Locate the cell with the specified text and output its [X, Y] center coordinate. 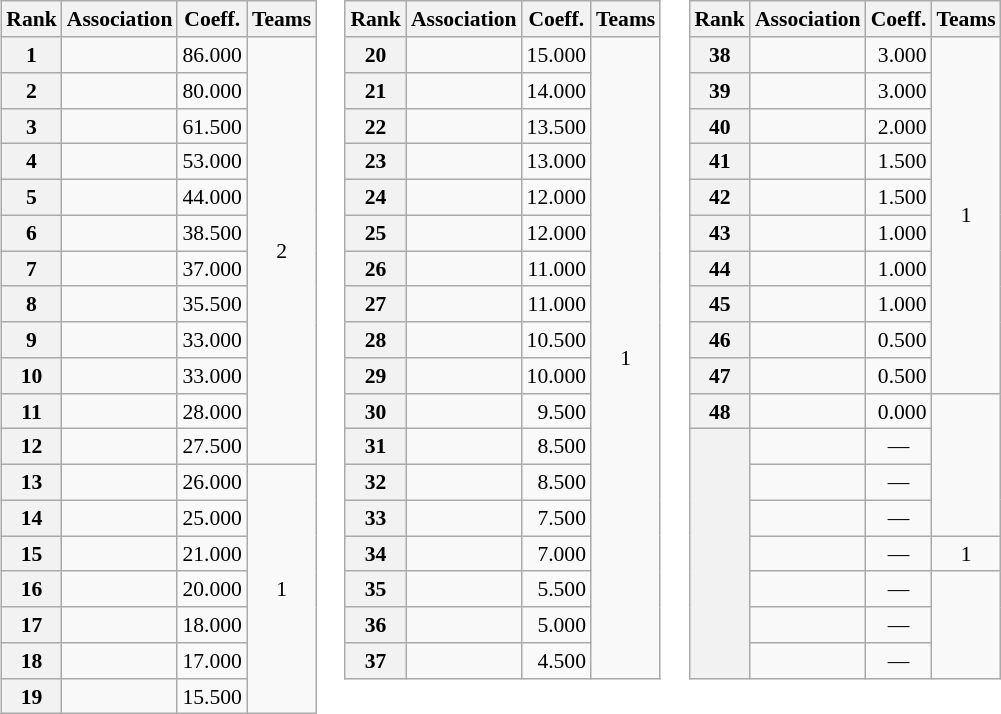
27 [376, 304]
44 [720, 269]
41 [720, 162]
45 [720, 304]
29 [376, 376]
7.000 [556, 554]
8 [32, 304]
3 [32, 126]
25 [376, 233]
30 [376, 411]
80.000 [212, 91]
11 [32, 411]
18 [32, 661]
12 [32, 447]
15.500 [212, 696]
4.500 [556, 661]
10 [32, 376]
38 [720, 55]
6 [32, 233]
15 [32, 554]
26 [376, 269]
13 [32, 482]
18.000 [212, 625]
13.500 [556, 126]
44.000 [212, 197]
9.500 [556, 411]
36 [376, 625]
0.000 [899, 411]
15.000 [556, 55]
24 [376, 197]
33 [376, 518]
5.500 [556, 589]
61.500 [212, 126]
21.000 [212, 554]
38.500 [212, 233]
37.000 [212, 269]
5 [32, 197]
35 [376, 589]
21 [376, 91]
43 [720, 233]
20 [376, 55]
23 [376, 162]
39 [720, 91]
31 [376, 447]
20.000 [212, 589]
2.000 [899, 126]
16 [32, 589]
14 [32, 518]
17 [32, 625]
7.500 [556, 518]
5.000 [556, 625]
42 [720, 197]
10.000 [556, 376]
34 [376, 554]
13.000 [556, 162]
10.500 [556, 340]
32 [376, 482]
35.500 [212, 304]
14.000 [556, 91]
47 [720, 376]
9 [32, 340]
25.000 [212, 518]
86.000 [212, 55]
17.000 [212, 661]
40 [720, 126]
28 [376, 340]
37 [376, 661]
48 [720, 411]
53.000 [212, 162]
4 [32, 162]
26.000 [212, 482]
19 [32, 696]
46 [720, 340]
27.500 [212, 447]
7 [32, 269]
22 [376, 126]
28.000 [212, 411]
